Return the (X, Y) coordinate for the center point of the cell that contains the specified text.  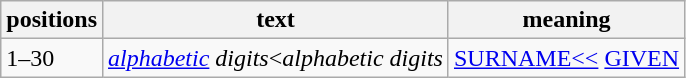
1–30 (52, 58)
meaning (566, 20)
SURNAME<< GIVEN (566, 58)
alphabetic digits<alphabetic digits (276, 58)
positions (52, 20)
text (276, 20)
